Locate the cell with the specified text and output its (X, Y) center coordinate. 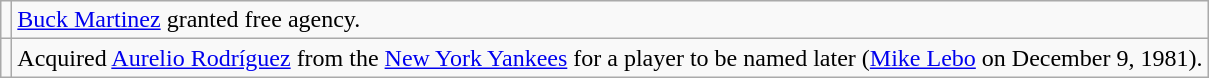
Acquired Aurelio Rodríguez from the New York Yankees for a player to be named later (Mike Lebo on December 9, 1981). (610, 58)
Buck Martinez granted free agency. (610, 20)
